Extract the [X, Y] coordinate from the center of the cell holding the provided text.  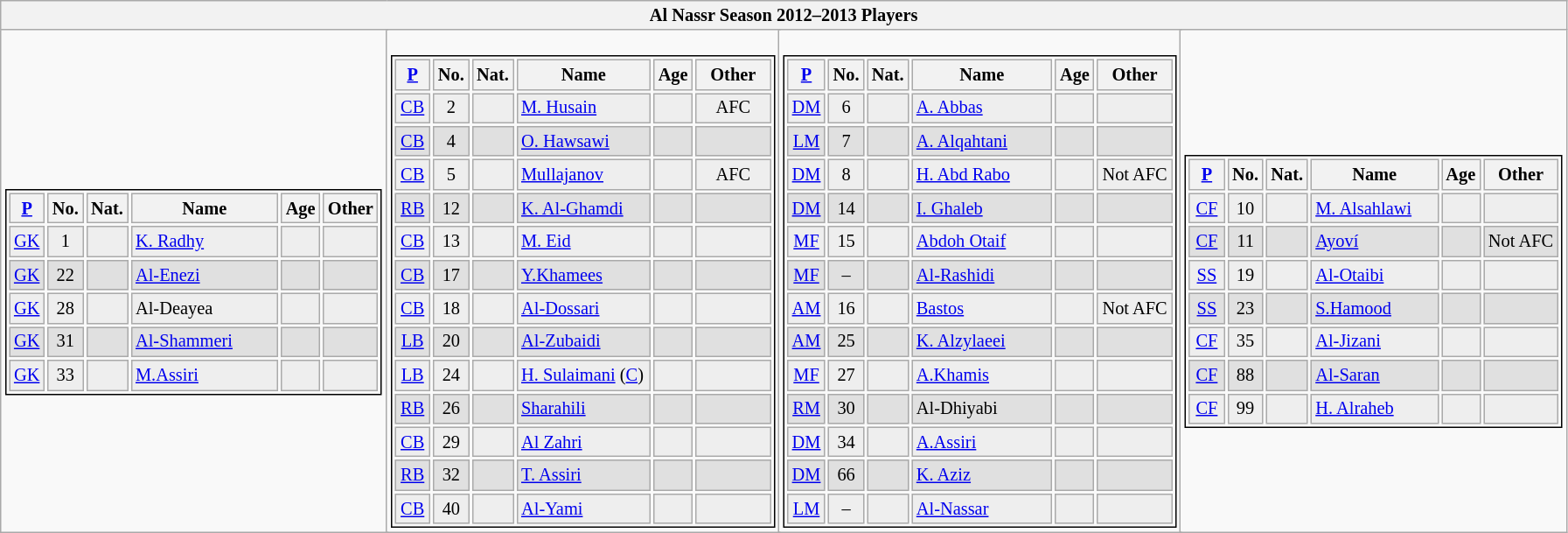
22 [65, 275]
11 [1245, 242]
14 [847, 208]
13 [451, 242]
H. Alraheb [1375, 408]
1 [65, 242]
M.Assiri [205, 375]
Al-Jizani [1375, 341]
33 [65, 375]
8 [847, 175]
K. Radhy [205, 242]
O. Hawsawi [583, 142]
A. Alqahtani [981, 142]
Abdoh Otaif [981, 242]
Al-Nassar [981, 508]
Bastos [981, 308]
M. Husain [583, 107]
Mullajanov [583, 175]
26 [451, 408]
Al-Deayea [205, 308]
23 [1245, 308]
35 [1245, 341]
32 [451, 474]
RM [806, 408]
P No. Nat. Name Age Other GK 1 K. Radhy GK 22 Al-Enezi GK 28 Al-Deayea GK 31 Al-Shammeri GK 33 M.Assiri [194, 281]
T. Assiri [583, 474]
16 [847, 308]
Al-Shammeri [205, 341]
Al-Dhiyabi [981, 408]
12 [451, 208]
18 [451, 308]
K. Alzylaeei [981, 341]
29 [451, 441]
Al-Enezi [205, 275]
66 [847, 474]
15 [847, 242]
20 [451, 341]
H. Abd Rabo [981, 175]
6 [847, 107]
M. Alsahlawi [1375, 208]
25 [847, 341]
30 [847, 408]
A.Assiri [981, 441]
24 [451, 375]
Sharahili [583, 408]
Al Zahri [583, 441]
88 [1245, 375]
40 [451, 508]
99 [1245, 408]
5 [451, 175]
31 [65, 341]
A.Khamis [981, 375]
Al-Zubaidi [583, 341]
4 [451, 142]
Al-Rashidi [981, 275]
Al-Yami [583, 508]
P No. Nat. Name Age Other CF 10 M. Alsahlawi CF 11 Ayoví Not AFC SS 19 Al-Otaibi SS 23 S.Hamood CF 35 Al-Jizani CF 88 Al-Saran CF 99 H. Alraheb [1373, 281]
I. Ghaleb [981, 208]
2 [451, 107]
H. Sulaimani (C) [583, 375]
17 [451, 275]
A. Abbas [981, 107]
Al Nassr Season 2012–2013 Players [784, 15]
34 [847, 441]
K. Aziz [981, 474]
19 [1245, 275]
28 [65, 308]
M. Eid [583, 242]
Al-Otaibi [1375, 275]
S.Hamood [1375, 308]
Y.Khamees [583, 275]
Ayoví [1375, 242]
10 [1245, 208]
Al-Saran [1375, 375]
27 [847, 375]
7 [847, 142]
Al-Dossari [583, 308]
K. Al-Ghamdi [583, 208]
